For the text-containing cell, return its midpoint in (X, Y) coordinate format. 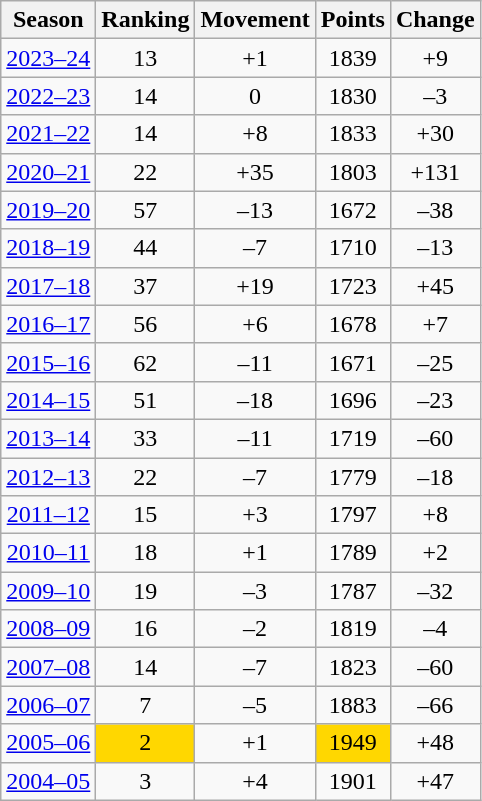
1833 (352, 134)
+3 (255, 515)
51 (146, 400)
2021–22 (48, 134)
37 (146, 286)
Points (352, 20)
1819 (352, 629)
+4 (255, 781)
2015–16 (48, 362)
1797 (352, 515)
+131 (435, 172)
57 (146, 210)
+35 (255, 172)
2020–21 (48, 172)
+45 (435, 286)
+19 (255, 286)
1672 (352, 210)
1823 (352, 667)
–5 (255, 705)
2007–08 (48, 667)
+30 (435, 134)
1789 (352, 553)
1779 (352, 477)
33 (146, 438)
–4 (435, 629)
7 (146, 705)
1719 (352, 438)
1696 (352, 400)
13 (146, 58)
2 (146, 743)
Change (435, 20)
2014–15 (48, 400)
3 (146, 781)
1839 (352, 58)
56 (146, 324)
+48 (435, 743)
2008–09 (48, 629)
2012–13 (48, 477)
–66 (435, 705)
+9 (435, 58)
–2 (255, 629)
Season (48, 20)
1901 (352, 781)
2005–06 (48, 743)
15 (146, 515)
1710 (352, 248)
1723 (352, 286)
0 (255, 96)
44 (146, 248)
1830 (352, 96)
–23 (435, 400)
2006–07 (48, 705)
Ranking (146, 20)
Movement (255, 20)
2022–23 (48, 96)
+7 (435, 324)
1787 (352, 591)
2016–17 (48, 324)
2010–11 (48, 553)
+2 (435, 553)
–32 (435, 591)
1671 (352, 362)
2009–10 (48, 591)
1949 (352, 743)
–38 (435, 210)
2004–05 (48, 781)
1678 (352, 324)
18 (146, 553)
1883 (352, 705)
2011–12 (48, 515)
+47 (435, 781)
16 (146, 629)
+6 (255, 324)
2019–20 (48, 210)
2018–19 (48, 248)
2023–24 (48, 58)
2017–18 (48, 286)
–25 (435, 362)
19 (146, 591)
1803 (352, 172)
2013–14 (48, 438)
62 (146, 362)
